Pinpoint the cell where the given text exists, returning its [X, Y] midpoint coordinate. 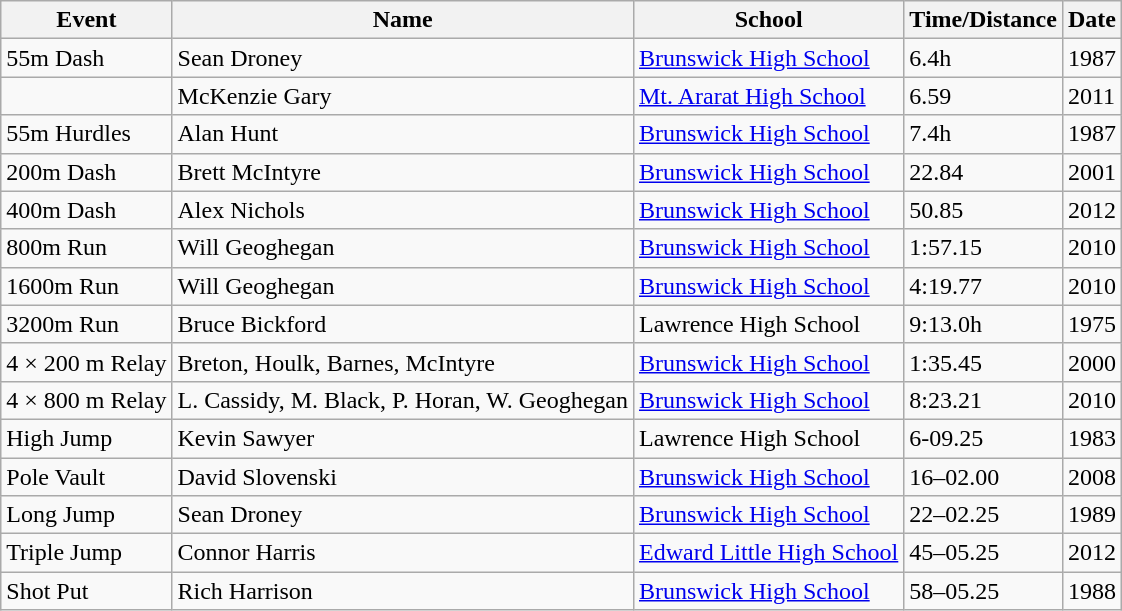
58–05.25 [984, 591]
Mt. Ararat High School [768, 96]
Connor Harris [402, 553]
800m Run [86, 248]
200m Dash [86, 172]
1975 [1092, 324]
Rich Harrison [402, 591]
McKenzie Gary [402, 96]
55m Hurdles [86, 134]
2008 [1092, 477]
4:19.77 [984, 286]
6.59 [984, 96]
Kevin Sawyer [402, 438]
Alex Nichols [402, 210]
School [768, 20]
Long Jump [86, 515]
L. Cassidy, M. Black, P. Horan, W. Geoghegan [402, 400]
Bruce Bickford [402, 324]
400m Dash [86, 210]
2000 [1092, 362]
Brett McIntyre [402, 172]
1:57.15 [984, 248]
9:13.0h [984, 324]
16–02.00 [984, 477]
8:23.21 [984, 400]
David Slovenski [402, 477]
1988 [1092, 591]
Edward Little High School [768, 553]
4 × 800 m Relay [86, 400]
1983 [1092, 438]
3200m Run [86, 324]
45–05.25 [984, 553]
Event [86, 20]
50.85 [984, 210]
1989 [1092, 515]
1:35.45 [984, 362]
Name [402, 20]
1600m Run [86, 286]
6.4h [984, 58]
Alan Hunt [402, 134]
55m Dash [86, 58]
22–02.25 [984, 515]
Time/Distance [984, 20]
Shot Put [86, 591]
4 × 200 m Relay [86, 362]
High Jump [86, 438]
22.84 [984, 172]
Date [1092, 20]
7.4h [984, 134]
6-09.25 [984, 438]
2011 [1092, 96]
Triple Jump [86, 553]
2001 [1092, 172]
Breton, Houlk, Barnes, McIntyre [402, 362]
Pole Vault [86, 477]
